Pinpoint the cell where the given text exists, returning its [x, y] midpoint coordinate. 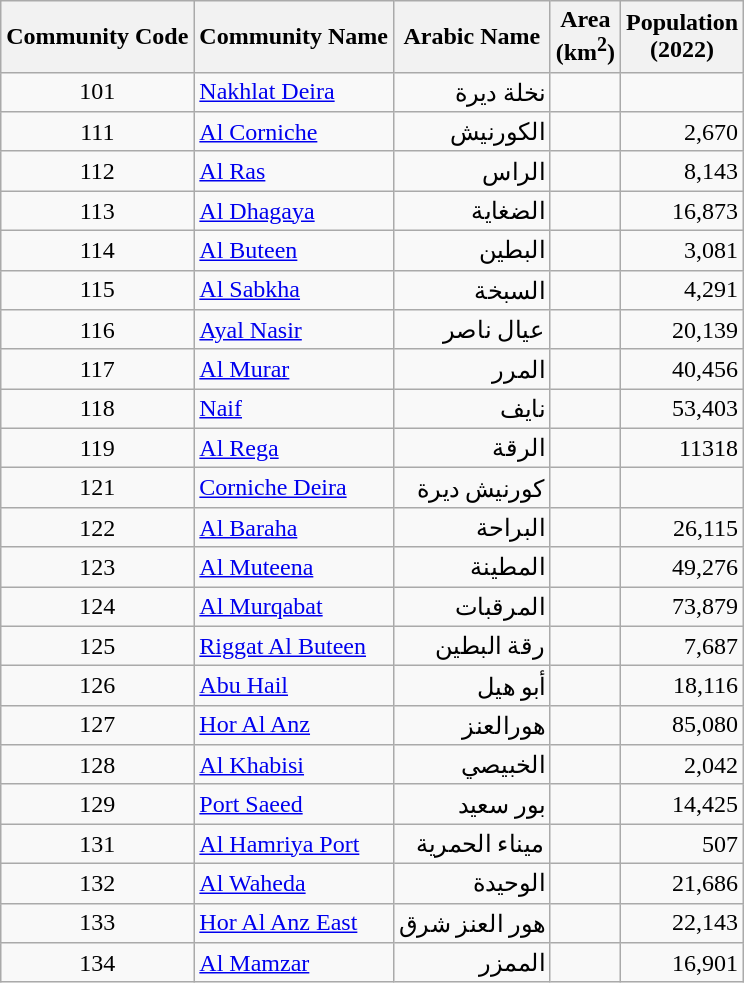
الخبيصي [472, 765]
4,291 [682, 290]
Port Saeed [294, 804]
40,456 [682, 369]
49,276 [682, 567]
127 [98, 725]
53,403 [682, 409]
Area(km2) [585, 37]
الراس [472, 171]
128 [98, 765]
2,042 [682, 765]
Al Hamriya Port [294, 844]
Al Ras [294, 171]
Al Buteen [294, 251]
26,115 [682, 527]
125 [98, 646]
Al Rega [294, 448]
123 [98, 567]
16,873 [682, 211]
الكورنيش [472, 132]
126 [98, 686]
22,143 [682, 923]
2,670 [682, 132]
Al Murar [294, 369]
134 [98, 963]
المرر [472, 369]
هورالعنز [472, 725]
المطينة [472, 567]
السبخة [472, 290]
البطين [472, 251]
Arabic Name [472, 37]
129 [98, 804]
14,425 [682, 804]
Ayal Nasir [294, 330]
Hor Al Anz East [294, 923]
133 [98, 923]
507 [682, 844]
73,879 [682, 607]
Al Muteena [294, 567]
Riggat Al Buteen [294, 646]
85,080 [682, 725]
7,687 [682, 646]
Corniche Deira [294, 488]
119 [98, 448]
124 [98, 607]
كورنيش ديرة [472, 488]
11318 [682, 448]
114 [98, 251]
Community Code [98, 37]
Population(2022) [682, 37]
نخلة ديرة [472, 92]
Al Mamzar [294, 963]
نايف [472, 409]
21,686 [682, 884]
3,081 [682, 251]
20,139 [682, 330]
111 [98, 132]
117 [98, 369]
Al Waheda [294, 884]
بور سعيد [472, 804]
الممزر [472, 963]
المرقبات [472, 607]
Naif [294, 409]
البراحة [472, 527]
121 [98, 488]
هور العنز شرق [472, 923]
122 [98, 527]
الوحيدة [472, 884]
أبو هيل [472, 686]
رقة البطين [472, 646]
113 [98, 211]
115 [98, 290]
الرقة [472, 448]
Al Murqabat [294, 607]
16,901 [682, 963]
131 [98, 844]
الضغاية [472, 211]
116 [98, 330]
Al Corniche [294, 132]
101 [98, 92]
Nakhlat Deira [294, 92]
118 [98, 409]
Al Khabisi [294, 765]
8,143 [682, 171]
Hor Al Anz [294, 725]
Al Baraha [294, 527]
Al Sabkha [294, 290]
عيال ناصر [472, 330]
ميناء الحمرية [472, 844]
112 [98, 171]
Community Name [294, 37]
132 [98, 884]
Abu Hail [294, 686]
18,116 [682, 686]
Al Dhagaya [294, 211]
